Find where the given text appears and provide that cell's center as [x, y] coordinate. 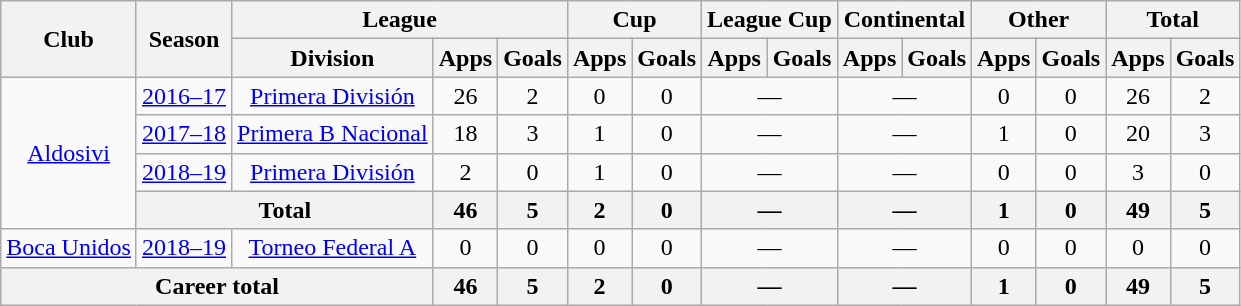
League Cup [770, 20]
Career total [217, 286]
Torneo Federal A [333, 248]
Club [69, 39]
Primera B Nacional [333, 134]
Season [184, 39]
Division [333, 58]
18 [465, 134]
Aldosivi [69, 153]
Cup [634, 20]
2016–17 [184, 96]
Other [1039, 20]
Boca Unidos [69, 248]
Continental [904, 20]
2017–18 [184, 134]
League [400, 20]
20 [1138, 134]
